Search for the cell housing the specified text and yield its [x, y] center coordinate. 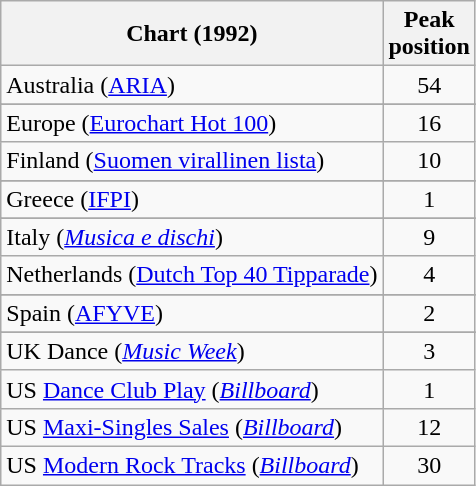
Netherlands (Dutch Top 40 Tipparade) [192, 275]
2 [429, 313]
Greece (IFPI) [192, 199]
3 [429, 351]
US Dance Club Play (Billboard) [192, 389]
10 [429, 161]
30 [429, 465]
54 [429, 85]
Peakposition [429, 34]
Spain (AFYVE) [192, 313]
Australia (ARIA) [192, 85]
Chart (1992) [192, 34]
16 [429, 123]
Finland (Suomen virallinen lista) [192, 161]
4 [429, 275]
Europe (Eurochart Hot 100) [192, 123]
US Modern Rock Tracks (Billboard) [192, 465]
12 [429, 427]
Italy (Musica e dischi) [192, 237]
UK Dance (Music Week) [192, 351]
US Maxi-Singles Sales (Billboard) [192, 427]
9 [429, 237]
